Output the [x, y] coordinate of the center of the cell containing the given text.  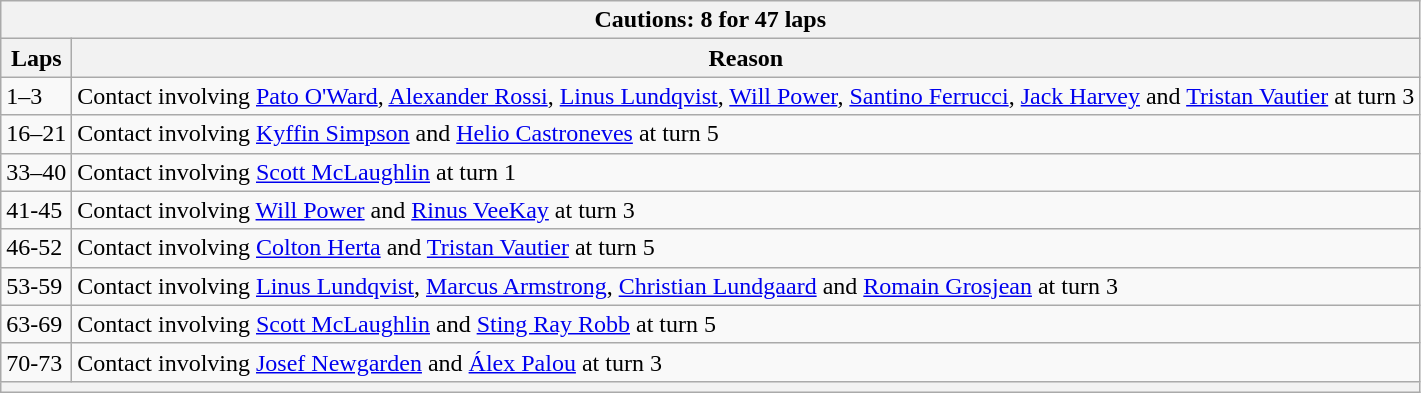
53-59 [36, 286]
Contact involving Will Power and Rinus VeeKay at turn 3 [746, 210]
1–3 [36, 96]
41-45 [36, 210]
63-69 [36, 324]
Laps [36, 58]
Contact involving Scott McLaughlin and Sting Ray Robb at turn 5 [746, 324]
16–21 [36, 134]
46-52 [36, 248]
Contact involving Kyffin Simpson and Helio Castroneves at turn 5 [746, 134]
Contact involving Scott McLaughlin at turn 1 [746, 172]
33–40 [36, 172]
Contact involving Josef Newgarden and Álex Palou at turn 3 [746, 362]
Cautions: 8 for 47 laps [710, 20]
Contact involving Pato O'Ward, Alexander Rossi, Linus Lundqvist, Will Power, Santino Ferrucci, Jack Harvey and Tristan Vautier at turn 3 [746, 96]
Contact involving Linus Lundqvist, Marcus Armstrong, Christian Lundgaard and Romain Grosjean at turn 3 [746, 286]
70-73 [36, 362]
Reason [746, 58]
Contact involving Colton Herta and Tristan Vautier at turn 5 [746, 248]
